For the text-containing cell, return its midpoint in (X, Y) coordinate format. 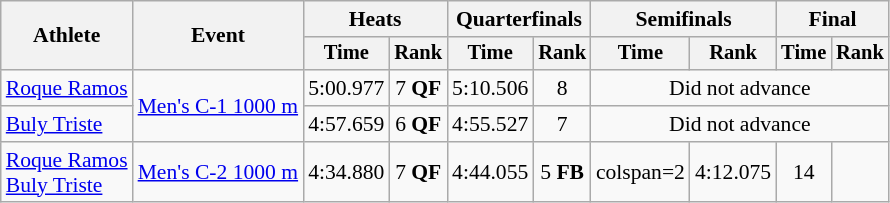
4:12.075 (733, 172)
4:55.527 (490, 124)
colspan=2 (640, 172)
5 FB (562, 172)
5:00.977 (346, 88)
Men's C-1 1000 m (218, 106)
Men's C-2 1000 m (218, 172)
Buly Triste (67, 124)
Roque RamosBuly Triste (67, 172)
5:10.506 (490, 88)
8 (562, 88)
Athlete (67, 36)
Roque Ramos (67, 88)
4:44.055 (490, 172)
6 QF (418, 124)
Heats (375, 19)
Semifinals (684, 19)
Final (832, 19)
4:34.880 (346, 172)
7 (562, 124)
4:57.659 (346, 124)
Quarterfinals (519, 19)
14 (804, 172)
Event (218, 36)
